Find where the given text appears and provide that cell's center as [x, y] coordinate. 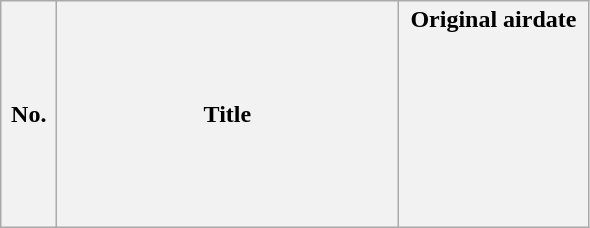
Title [228, 114]
No. [29, 114]
Original airdate [494, 114]
